Pinpoint the cell where the given text exists, returning its [X, Y] midpoint coordinate. 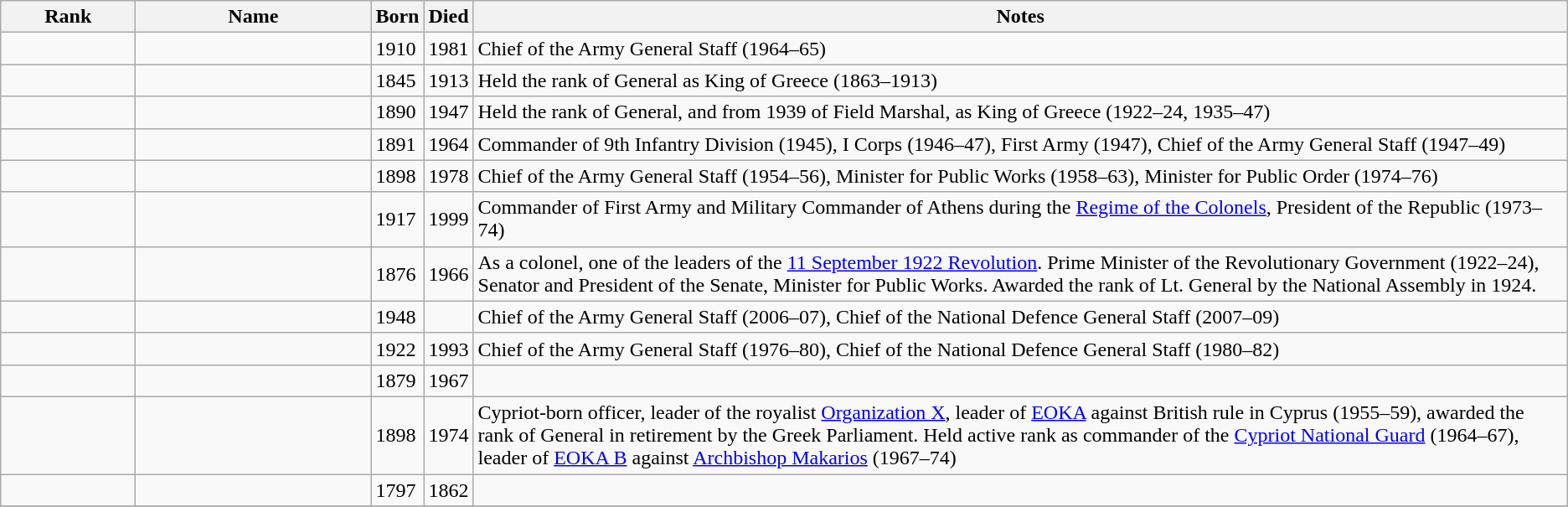
1948 [397, 317]
1797 [397, 490]
1974 [449, 435]
1947 [449, 112]
1845 [397, 80]
Notes [1020, 17]
1922 [397, 349]
1999 [449, 220]
Chief of the Army General Staff (1954–56), Minister for Public Works (1958–63), Minister for Public Order (1974–76) [1020, 176]
1876 [397, 273]
Commander of 9th Infantry Division (1945), I Corps (1946–47), First Army (1947), Chief of the Army General Staff (1947–49) [1020, 144]
Chief of the Army General Staff (2006–07), Chief of the National Defence General Staff (2007–09) [1020, 317]
1964 [449, 144]
1890 [397, 112]
1981 [449, 49]
Held the rank of General as King of Greece (1863–1913) [1020, 80]
Name [253, 17]
1978 [449, 176]
Died [449, 17]
1891 [397, 144]
1862 [449, 490]
1966 [449, 273]
1913 [449, 80]
1879 [397, 380]
Chief of the Army General Staff (1976–80), Chief of the National Defence General Staff (1980–82) [1020, 349]
1993 [449, 349]
Chief of the Army General Staff (1964–65) [1020, 49]
Commander of First Army and Military Commander of Athens during the Regime of the Colonels, President of the Republic (1973–74) [1020, 220]
Held the rank of General, and from 1939 of Field Marshal, as King of Greece (1922–24, 1935–47) [1020, 112]
1910 [397, 49]
Born [397, 17]
1917 [397, 220]
Rank [69, 17]
1967 [449, 380]
